Output the [x, y] coordinate of the center of the cell containing the given text.  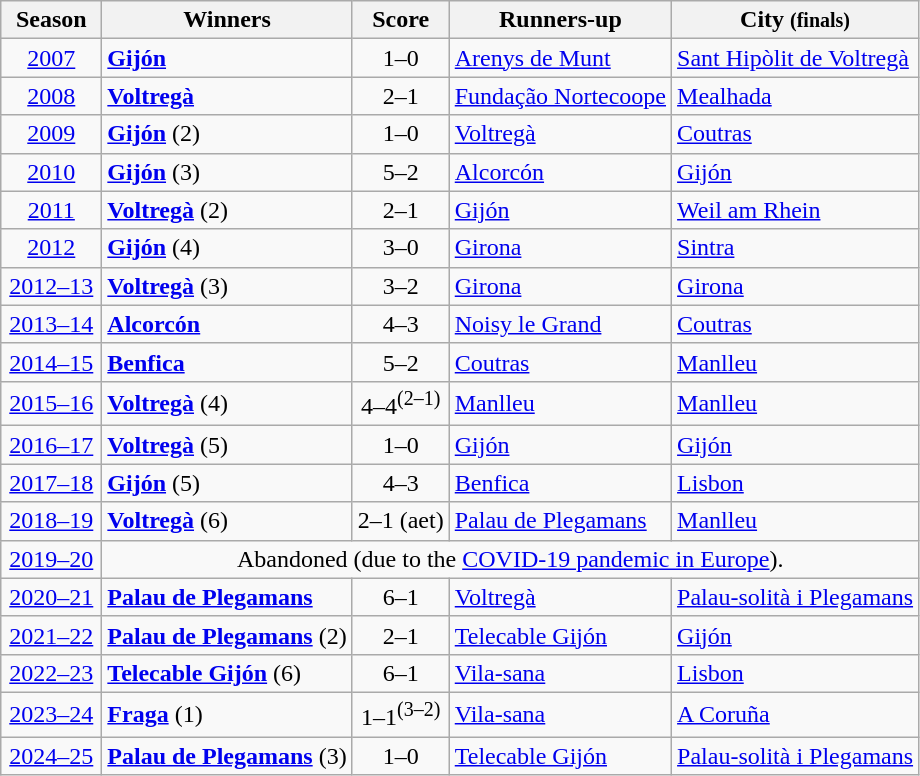
2022–23 [52, 673]
Fundação Nortecoope [560, 96]
2013–14 [52, 324]
Sintra [796, 248]
2012 [52, 248]
Gijón (4) [227, 248]
1–1(3–2) [400, 714]
Weil am Rhein [796, 210]
Voltregà (5) [227, 445]
2016–17 [52, 445]
2008 [52, 96]
3–2 [400, 286]
2012–13 [52, 286]
2007 [52, 58]
Gijón (5) [227, 483]
Abandoned (due to the COVID-19 pandemic in Europe). [510, 559]
2010 [52, 172]
Voltregà (6) [227, 521]
Voltregà (3) [227, 286]
2011 [52, 210]
Mealhada [796, 96]
Gijón (2) [227, 134]
Runners-up [560, 20]
Palau de Plegamans (2) [227, 635]
Winners [227, 20]
Sant Hipòlit de Voltregà [796, 58]
City (finals) [796, 20]
Gijón (3) [227, 172]
Fraga (1) [227, 714]
Noisy le Grand [560, 324]
3–0 [400, 248]
Score [400, 20]
2017–18 [52, 483]
Palau de Plegamans (3) [227, 756]
2023–24 [52, 714]
2018–19 [52, 521]
4–4(2–1) [400, 404]
2–1 (aet) [400, 521]
2014–15 [52, 362]
2020–21 [52, 597]
2021–22 [52, 635]
2009 [52, 134]
2019–20 [52, 559]
Season [52, 20]
Voltregà (2) [227, 210]
Arenys de Munt [560, 58]
Voltregà (4) [227, 404]
Telecable Gijón (6) [227, 673]
2015–16 [52, 404]
A Coruña [796, 714]
2024–25 [52, 756]
